Pinpoint the cell where the given text exists, returning its (x, y) midpoint coordinate. 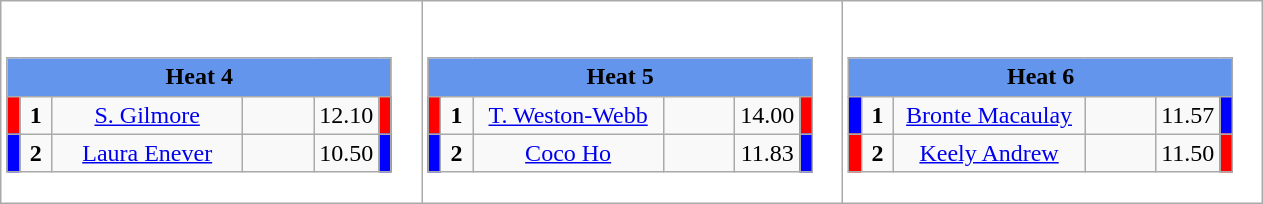
Bronte Macaulay (990, 115)
S. Gilmore (148, 115)
Heat 4 1 S. Gilmore 12.10 2 Laura Enever 10.50 (212, 102)
12.10 (346, 115)
Keely Andrew (990, 153)
Heat 6 1 Bronte Macaulay 11.57 2 Keely Andrew 11.50 (1053, 102)
Heat 5 1 T. Weston-Webb 14.00 2 Coco Ho 11.83 (632, 102)
Coco Ho (568, 153)
Laura Enever (148, 153)
Heat 6 (1040, 77)
11.57 (1188, 115)
T. Weston-Webb (568, 115)
11.83 (768, 153)
14.00 (768, 115)
Heat 4 (199, 77)
10.50 (346, 153)
Heat 5 (620, 77)
11.50 (1188, 153)
